For the text-containing cell, return its midpoint in (X, Y) coordinate format. 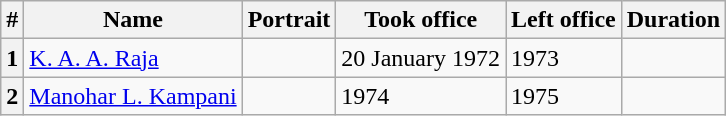
Left office (564, 20)
Duration (673, 20)
Portrait (289, 20)
# (12, 20)
1 (12, 58)
Took office (421, 20)
Manohar L. Kampani (133, 96)
2 (12, 96)
1975 (564, 96)
K. A. A. Raja (133, 58)
20 January 1972 (421, 58)
1974 (421, 96)
1973 (564, 58)
Name (133, 20)
